Provide the [X, Y] coordinate of the cell's center where the given text is located.  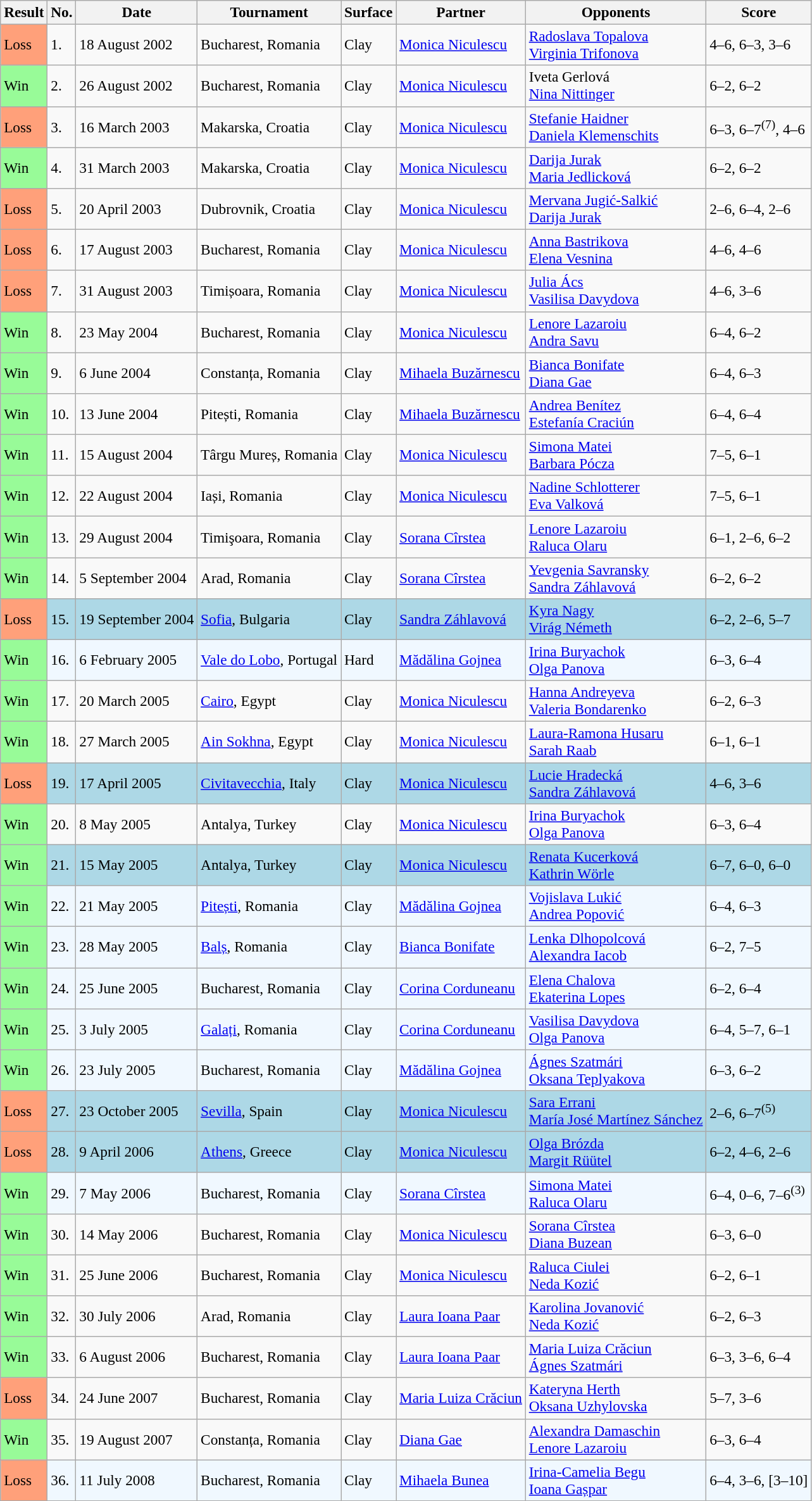
6–2, 4–6, 2–6 [759, 1152]
Irina-Camelia Begu Ioana Gașpar [615, 1480]
Vale do Lobo, Portugal [270, 660]
Sara Errani María José Martínez Sánchez [615, 1110]
9 April 2006 [137, 1152]
Surface [368, 12]
6 June 2004 [137, 372]
6–2, 7–5 [759, 947]
10. [62, 414]
Stefanie Haidner Daniela Klemenschits [615, 127]
6–4, 3–6, [3–10] [759, 1480]
6–4, 6–2 [759, 332]
Diana Gae [461, 1440]
Timișoara, Romania [270, 291]
22 August 2004 [137, 496]
Vasilisa Davydova Olga Panova [615, 1029]
Simona Matei Raluca Olaru [615, 1193]
6–4, 5–7, 6–1 [759, 1029]
13. [62, 537]
11. [62, 455]
Cairo, Egypt [270, 701]
8. [62, 332]
Score [759, 12]
Andrea Benítez Estefanía Craciún [615, 414]
20. [62, 824]
Hard [368, 660]
Olga Brózda Margit Rüütel [615, 1152]
19 August 2007 [137, 1440]
Opponents [615, 12]
13 June 2004 [137, 414]
6–1, 6–1 [759, 742]
23 October 2005 [137, 1110]
Lucie Hradecká Sandra Záhlavová [615, 782]
Vojislava Lukić Andrea Popović [615, 905]
Laura-Ramona Husaru Sarah Raab [615, 742]
31 August 2003 [137, 291]
20 March 2005 [137, 701]
Partner [461, 12]
7. [62, 291]
36. [62, 1480]
6. [62, 249]
Anna Bastrikova Elena Vesnina [615, 249]
16 March 2003 [137, 127]
Yevgenia Savransky Sandra Záhlavová [615, 577]
15 May 2005 [137, 865]
7 May 2006 [137, 1193]
23 July 2005 [137, 1070]
24 June 2007 [137, 1398]
Timişoara, Romania [270, 537]
4. [62, 167]
22. [62, 905]
6–4, 6–4 [759, 414]
19. [62, 782]
6–3, 6–0 [759, 1234]
Ágnes Szatmári Oksana Teplyakova [615, 1070]
Alexandra Damaschin Lenore Lazaroiu [615, 1440]
6 August 2006 [137, 1357]
21. [62, 865]
Galați, Romania [270, 1029]
3 July 2005 [137, 1029]
24. [62, 988]
Maria Luiza Crăciun Ágnes Szatmári [615, 1357]
Sandra Záhlavová [461, 619]
Lenore Lazaroiu Andra Savu [615, 332]
23 May 2004 [137, 332]
12. [62, 496]
31 March 2003 [137, 167]
Radoslava Topalova Virginia Trifonova [615, 44]
Athens, Greece [270, 1152]
6–2, 6–1 [759, 1275]
5–7, 3–6 [759, 1398]
3. [62, 127]
6–3, 6–2 [759, 1070]
29. [62, 1193]
Raluca Ciulei Neda Kozić [615, 1275]
33. [62, 1357]
34. [62, 1398]
32. [62, 1316]
26 August 2002 [137, 86]
8 May 2005 [137, 824]
9. [62, 372]
Ain Sokhna, Egypt [270, 742]
26. [62, 1070]
2. [62, 86]
6–1, 2–6, 6–2 [759, 537]
18. [62, 742]
Kateryna Herth Oksana Uzhylovska [615, 1398]
25 June 2006 [137, 1275]
Renata Kucerková Kathrin Wörle [615, 865]
30 July 2006 [137, 1316]
Julia Ács Vasilisa Davydova [615, 291]
6 February 2005 [137, 660]
15 August 2004 [137, 455]
20 April 2003 [137, 209]
Târgu Mureș, Romania [270, 455]
Nadine Schlotterer Eva Valková [615, 496]
16. [62, 660]
Mihaela Bunea [461, 1480]
Lenka Dlhopolcová Alexandra Iacob [615, 947]
6–4, 0–6, 7–6(3) [759, 1193]
11 July 2008 [137, 1480]
5. [62, 209]
Elena Chalova Ekaterina Lopes [615, 988]
27 March 2005 [137, 742]
17 April 2005 [137, 782]
6–3, 6–7(7), 4–6 [759, 127]
Dubrovnik, Croatia [270, 209]
35. [62, 1440]
2–6, 6–7(5) [759, 1110]
15. [62, 619]
29 August 2004 [137, 537]
4–6, 6–3, 3–6 [759, 44]
25. [62, 1029]
1. [62, 44]
28. [62, 1152]
Civitavecchia, Italy [270, 782]
Tournament [270, 12]
Mervana Jugić-Salkić Darija Jurak [615, 209]
23. [62, 947]
14 May 2006 [137, 1234]
14. [62, 577]
6–7, 6–0, 6–0 [759, 865]
28 May 2005 [137, 947]
6–2, 2–6, 5–7 [759, 619]
31. [62, 1275]
30. [62, 1234]
4–6, 4–6 [759, 249]
Date [137, 12]
Iași, Romania [270, 496]
Iveta Gerlová Nina Nittinger [615, 86]
27. [62, 1110]
17. [62, 701]
6–2, 6–4 [759, 988]
Balș, Romania [270, 947]
Bianca Bonifate [461, 947]
Sofia, Bulgaria [270, 619]
6–3, 3–6, 6–4 [759, 1357]
No. [62, 12]
Simona Matei Barbara Pócza [615, 455]
Darija Jurak Maria Jedlicková [615, 167]
17 August 2003 [137, 249]
2–6, 6–4, 2–6 [759, 209]
Bianca Bonifate Diana Gae [615, 372]
19 September 2004 [137, 619]
18 August 2002 [137, 44]
25 June 2005 [137, 988]
Kyra Nagy Virág Németh [615, 619]
Sorana Cîrstea Diana Buzean [615, 1234]
5 September 2004 [137, 577]
Hanna Andreyeva Valeria Bondarenko [615, 701]
Maria Luiza Crăciun [461, 1398]
21 May 2005 [137, 905]
Lenore Lazaroiu Raluca Olaru [615, 537]
Result [24, 12]
Sevilla, Spain [270, 1110]
Karolina Jovanović Neda Kozić [615, 1316]
